For the text-containing cell, return its midpoint in [X, Y] coordinate format. 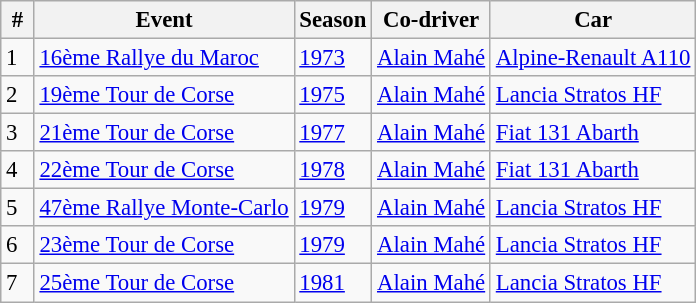
25ème Tour de Corse [164, 283]
1973 [333, 58]
2 [18, 95]
22ème Tour de Corse [164, 170]
47ème Rallye Monte-Carlo [164, 208]
4 [18, 170]
Co-driver [432, 20]
5 [18, 208]
1978 [333, 170]
# [18, 20]
1 [18, 58]
Car [592, 20]
21ème Tour de Corse [164, 133]
23ème Tour de Corse [164, 245]
6 [18, 245]
16ème Rallye du Maroc [164, 58]
19ème Tour de Corse [164, 95]
1981 [333, 283]
Alpine-Renault A110 [592, 58]
1975 [333, 95]
7 [18, 283]
Event [164, 20]
3 [18, 133]
Season [333, 20]
1977 [333, 133]
